Provide the (x, y) coordinate of the cell's center where the given text is located.  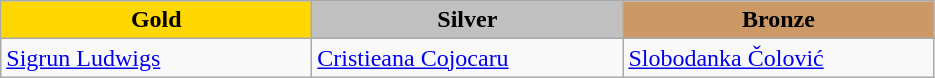
Silver (468, 20)
Gold (156, 20)
Cristieana Cojocaru (468, 58)
Slobodanka Čolović (778, 58)
Sigrun Ludwigs (156, 58)
Bronze (778, 20)
